From the cell containing the given text, extract its center point as [x, y] coordinate. 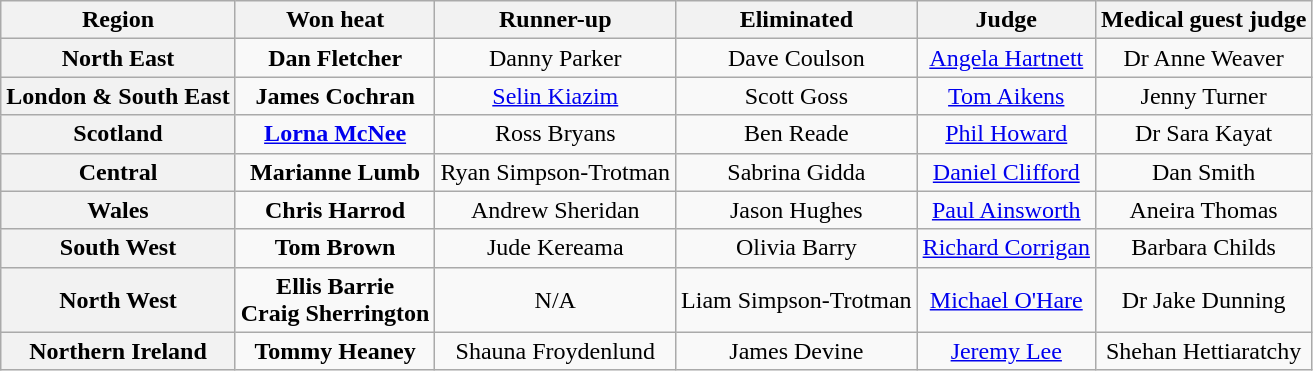
Scotland [118, 134]
London & South East [118, 96]
Michael O'Hare [1006, 300]
Tom Aikens [1006, 96]
North East [118, 58]
Ross Bryans [556, 134]
Sabrina Gidda [797, 172]
Danny Parker [556, 58]
Aneira Thomas [1203, 210]
Daniel Clifford [1006, 172]
James Cochran [335, 96]
South West [118, 248]
Barbara Childs [1203, 248]
Lorna McNee [335, 134]
Jenny Turner [1203, 96]
Paul Ainsworth [1006, 210]
James Devine [797, 351]
Eliminated [797, 20]
Won heat [335, 20]
Shauna Froydenlund [556, 351]
Phil Howard [1006, 134]
Angela Hartnett [1006, 58]
Tom Brown [335, 248]
Medical guest judge [1203, 20]
N/A [556, 300]
Dave Coulson [797, 58]
Ben Reade [797, 134]
Richard Corrigan [1006, 248]
Scott Goss [797, 96]
Jude Kereama [556, 248]
Dan Fletcher [335, 58]
Ellis BarrieCraig Sherrington [335, 300]
Selin Kiazim [556, 96]
Jason Hughes [797, 210]
Dr Anne Weaver [1203, 58]
Judge [1006, 20]
Ryan Simpson-Trotman [556, 172]
Wales [118, 210]
Dr Sara Kayat [1203, 134]
Shehan Hettiaratchy [1203, 351]
Dr Jake Dunning [1203, 300]
Runner-up [556, 20]
Andrew Sheridan [556, 210]
Central [118, 172]
Tommy Heaney [335, 351]
Chris Harrod [335, 210]
Northern Ireland [118, 351]
Olivia Barry [797, 248]
North West [118, 300]
Liam Simpson-Trotman [797, 300]
Jeremy Lee [1006, 351]
Marianne Lumb [335, 172]
Region [118, 20]
Dan Smith [1203, 172]
